Pinpoint the cell where the given text exists, returning its (X, Y) midpoint coordinate. 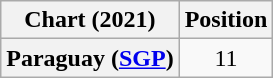
Paraguay (SGP) (90, 58)
Position (226, 20)
11 (226, 58)
Chart (2021) (90, 20)
